Detect which cell encompasses the target text, then output its [X, Y] center coordinate. 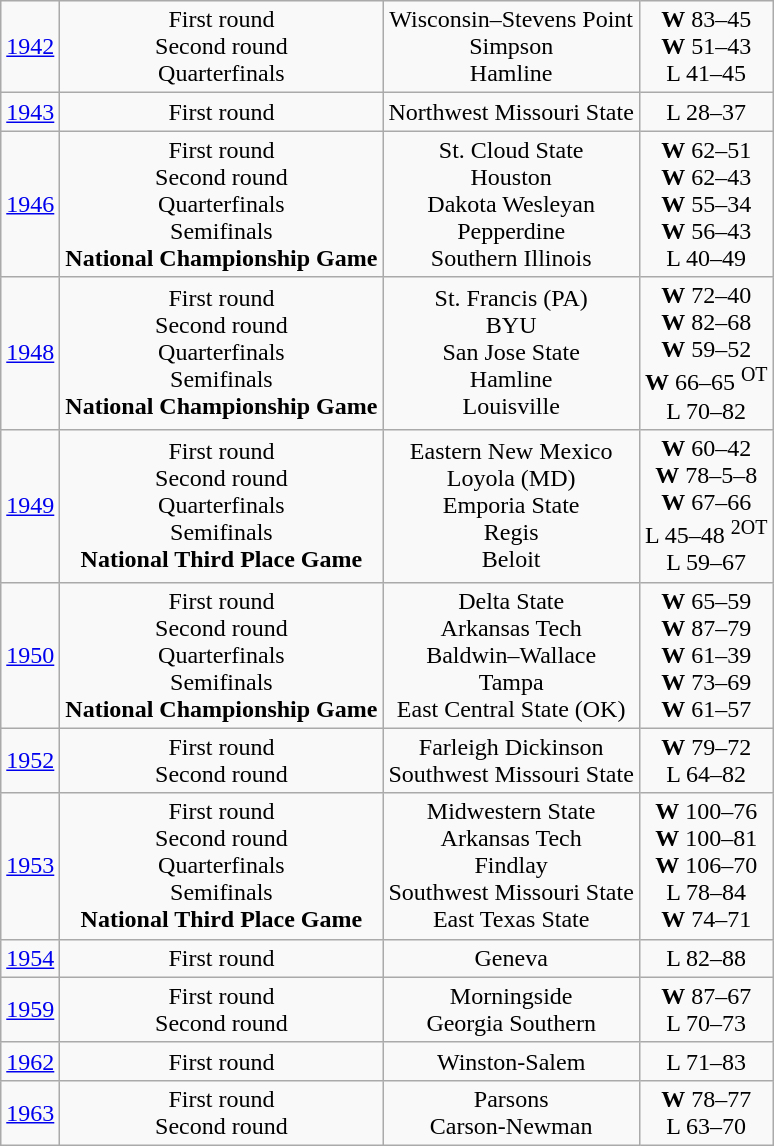
L 28–37 [706, 112]
1950 [30, 655]
Geneva [511, 958]
Eastern New MexicoLoyola (MD)Emporia StateRegisBeloit [511, 506]
W 100–76W 100–81W 106–70L 78–84W 74–71 [706, 866]
Farleigh DickinsonSouthwest Missouri State [511, 760]
ParsonsCarson-Newman [511, 1112]
Delta StateArkansas TechBaldwin–WallaceTampaEast Central State (OK) [511, 655]
1963 [30, 1112]
1962 [30, 1061]
W 87–67L 70–73 [706, 1010]
1943 [30, 112]
Winston-Salem [511, 1061]
L 71–83 [706, 1061]
1953 [30, 866]
L 82–88 [706, 958]
W 72–40W 82–68W 59–52W 66–65 OTL 70–82 [706, 354]
MorningsideGeorgia Southern [511, 1010]
Midwestern StateArkansas TechFindlaySouthwest Missouri StateEast Texas State [511, 866]
Northwest Missouri State [511, 112]
W 65–59W 87–79W 61–39W 73–69W 61–57 [706, 655]
St. Francis (PA)BYUSan Jose StateHamlineLouisville [511, 354]
1954 [30, 958]
1959 [30, 1010]
First roundSecond roundQuarterfinals [222, 47]
W 62–51W 62–43W 55–34W 56–43L 40–49 [706, 204]
St. Cloud StateHoustonDakota WesleyanPepperdineSouthern Illinois [511, 204]
W 78–77L 63–70 [706, 1112]
1949 [30, 506]
1942 [30, 47]
1952 [30, 760]
W 60–42W 78–5–8W 67–66L 45–48 2OTL 59–67 [706, 506]
W 79–72L 64–82 [706, 760]
1948 [30, 354]
W 83–45W 51–43L 41–45 [706, 47]
Wisconsin–Stevens PointSimpsonHamline [511, 47]
1946 [30, 204]
